Pinpoint the cell where the given text exists, returning its [x, y] midpoint coordinate. 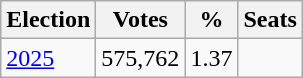
% [212, 20]
Election [48, 20]
575,762 [140, 58]
2025 [48, 58]
Seats [270, 20]
1.37 [212, 58]
Votes [140, 20]
